Capture the cell that displays the provided text and extract its (x, y) central coordinate. 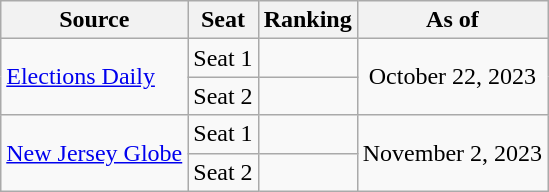
Elections Daily (94, 77)
New Jersey Globe (94, 153)
Seat (223, 20)
As of (452, 20)
November 2, 2023 (452, 153)
Source (94, 20)
October 22, 2023 (452, 77)
Ranking (308, 20)
